Return the (X, Y) coordinate for the center point of the cell that contains the specified text.  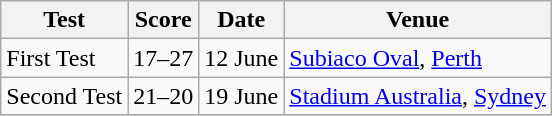
Venue (418, 20)
Test (64, 20)
Stadium Australia, Sydney (418, 96)
Subiaco Oval, Perth (418, 58)
19 June (242, 96)
12 June (242, 58)
Score (164, 20)
Date (242, 20)
First Test (64, 58)
17–27 (164, 58)
Second Test (64, 96)
21–20 (164, 96)
